Detect which cell encompasses the target text, then output its [x, y] center coordinate. 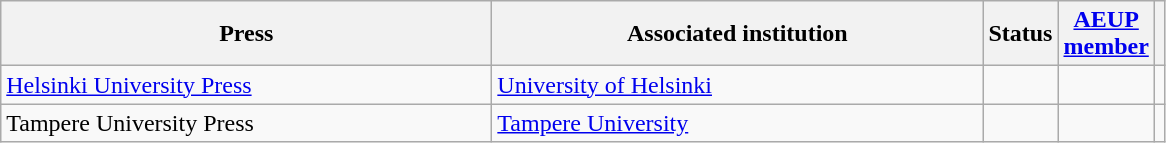
Tampere University Press [246, 123]
Tampere University [738, 123]
Associated institution [738, 34]
Status [1020, 34]
Helsinki University Press [246, 85]
AEUPmember [1106, 34]
University of Helsinki [738, 85]
Press [246, 34]
